For the text-containing cell, return its midpoint in (X, Y) coordinate format. 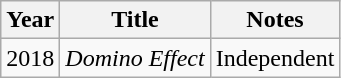
2018 (30, 58)
Title (135, 20)
Year (30, 20)
Notes (275, 20)
Independent (275, 58)
Domino Effect (135, 58)
